Find where the given text appears and provide that cell's center as (X, Y) coordinate. 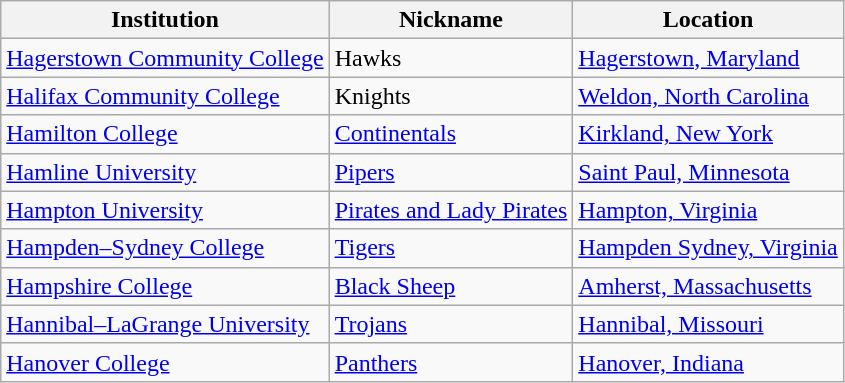
Hannibal–LaGrange University (165, 324)
Saint Paul, Minnesota (708, 172)
Hagerstown, Maryland (708, 58)
Weldon, North Carolina (708, 96)
Hampden–Sydney College (165, 248)
Hawks (451, 58)
Hamilton College (165, 134)
Hannibal, Missouri (708, 324)
Hamline University (165, 172)
Kirkland, New York (708, 134)
Hanover College (165, 362)
Hagerstown Community College (165, 58)
Hampton University (165, 210)
Hampden Sydney, Virginia (708, 248)
Pirates and Lady Pirates (451, 210)
Hanover, Indiana (708, 362)
Continentals (451, 134)
Location (708, 20)
Knights (451, 96)
Institution (165, 20)
Halifax Community College (165, 96)
Hampshire College (165, 286)
Trojans (451, 324)
Panthers (451, 362)
Black Sheep (451, 286)
Amherst, Massachusetts (708, 286)
Nickname (451, 20)
Pipers (451, 172)
Hampton, Virginia (708, 210)
Tigers (451, 248)
